Pinpoint the cell where the given text exists, returning its [x, y] midpoint coordinate. 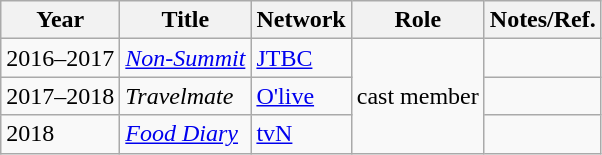
Year [60, 20]
Role [418, 20]
2018 [60, 134]
2017–2018 [60, 96]
Travelmate [186, 96]
Title [186, 20]
Network [301, 20]
2016–2017 [60, 58]
Non-Summit [186, 58]
JTBC [301, 58]
cast member [418, 96]
O'live [301, 96]
tvN [301, 134]
Notes/Ref. [542, 20]
Food Diary [186, 134]
